Capture the cell that displays the provided text and extract its [x, y] central coordinate. 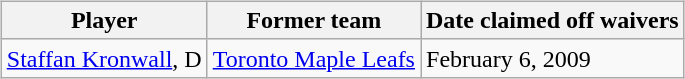
Date claimed off waivers [552, 20]
Staffan Kronwall, D [104, 58]
Player [104, 20]
Former team [314, 20]
February 6, 2009 [552, 58]
Toronto Maple Leafs [314, 58]
